Pinpoint the cell where the given text exists, returning its [X, Y] midpoint coordinate. 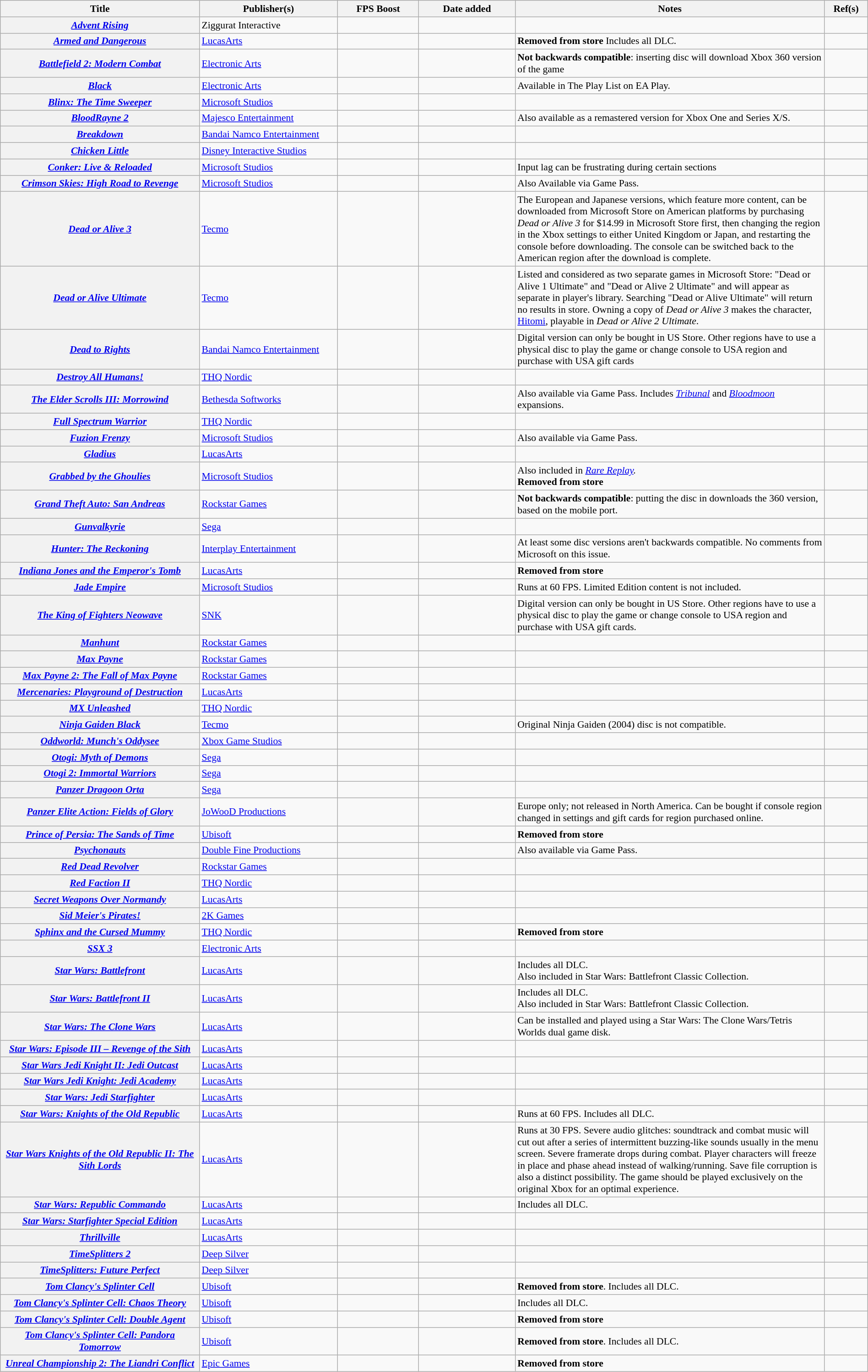
Star Wars Knights of the Old Republic II: The Sith Lords [100, 1160]
Chicken Little [100, 151]
Notes [670, 9]
SSX 3 [100, 948]
Removed from store Includes all DLC. [670, 41]
Grabbed by the Ghoulies [100, 476]
JoWooD Productions [269, 812]
Panzer Elite Action: Fields of Glory [100, 812]
The Elder Scrolls III: Morrowind [100, 399]
Original Ninja Gaiden (2004) disc is not compatible. [670, 725]
Not backwards compatible: putting the disc in downloads the 360 version, based on the mobile port. [670, 505]
Ninja Gaiden Black [100, 725]
Can be installed and played using a Star Wars: The Clone Wars/Tetris Worlds dual game disk. [670, 1027]
Battlefield 2: Modern Combat [100, 63]
Available in The Play List on EA Play. [670, 86]
Star Wars: The Clone Wars [100, 1027]
Panzer Dragoon Orta [100, 790]
Xbox Game Studios [269, 741]
Europe only; not released in North America. Can be bought if console region changed in settings and gift cards for region purchased online. [670, 812]
Dead to Rights [100, 349]
Bethesda Softworks [269, 399]
Otogi 2: Immortal Warriors [100, 773]
Jade Empire [100, 587]
Advent Rising [100, 25]
Star Wars: Battlefront [100, 971]
Also available as a remastered version for Xbox One and Series X/S. [670, 118]
Conker: Live & Reloaded [100, 167]
TimeSplitters: Future Perfect [100, 1270]
Star Wars: Episode III – Revenge of the Sith [100, 1049]
Blinx: The Time Sweeper [100, 102]
Mercenaries: Playground of Destruction [100, 692]
Runs at 60 FPS. Limited Edition content is not included. [670, 587]
Secret Weapons Over Normandy [100, 899]
BloodRayne 2 [100, 118]
Star Wars Jedi Knight II: Jedi Outcast [100, 1065]
Tom Clancy's Splinter Cell: Chaos Theory [100, 1303]
Oddworld: Munch's Oddysee [100, 741]
Disney Interactive Studios [269, 151]
Gladius [100, 454]
Input lag can be frustrating during certain sections [670, 167]
Also Available via Game Pass. [670, 184]
Max Payne [100, 659]
Black [100, 86]
Star Wars Jedi Knight: Jedi Academy [100, 1081]
Red Dead Revolver [100, 867]
TimeSplitters 2 [100, 1254]
Date added [467, 9]
Ziggurat Interactive [269, 25]
Manhunt [100, 643]
Star Wars: Knights of the Old Republic [100, 1114]
Otogi: Myth of Demons [100, 757]
FPS Boost [378, 9]
2K Games [269, 916]
Tom Clancy's Splinter Cell [100, 1287]
Thrillville [100, 1238]
Epic Games [269, 1364]
Destroy All Humans! [100, 377]
The King of Fighters Neowave [100, 615]
Red Faction II [100, 883]
Publisher(s) [269, 9]
Grand Theft Auto: San Andreas [100, 505]
Star Wars: Battlefront II [100, 998]
Gunvalkyrie [100, 527]
Indiana Jones and the Emperor's Tomb [100, 571]
Ref(s) [846, 9]
Max Payne 2: The Fall of Max Payne [100, 676]
Runs at 60 FPS. Includes all DLC. [670, 1114]
SNK [269, 615]
Tom Clancy's Splinter Cell: Pandora Tomorrow [100, 1341]
Also included in Rare Replay.Removed from store [670, 476]
Sphinx and the Cursed Mummy [100, 932]
Star Wars: Jedi Starfighter [100, 1098]
Title [100, 9]
Interplay Entertainment [269, 549]
Fuzion Frenzy [100, 438]
MX Unleashed [100, 708]
Double Fine Productions [269, 850]
Full Spectrum Warrior [100, 422]
Crimson Skies: High Road to Revenge [100, 184]
Star Wars: Republic Commando [100, 1205]
Sid Meier's Pirates! [100, 916]
Unreal Championship 2: The Liandri Conflict [100, 1364]
Star Wars: Starfighter Special Edition [100, 1221]
At least some disc versions aren't backwards compatible. No comments from Microsoft on this issue. [670, 549]
Tom Clancy's Splinter Cell: Double Agent [100, 1319]
Majesco Entertainment [269, 118]
Psychonauts [100, 850]
Dead or Alive Ultimate [100, 298]
Hunter: The Reckoning [100, 549]
Breakdown [100, 135]
Not backwards compatible: inserting disc will download Xbox 360 version of the game [670, 63]
Dead or Alive 3 [100, 229]
Also available via Game Pass. Includes Tribunal and Bloodmoon expansions. [670, 399]
Prince of Persia: The Sands of Time [100, 834]
Armed and Dangerous [100, 41]
